Provide the [x, y] coordinate of the cell's center where the given text is located.  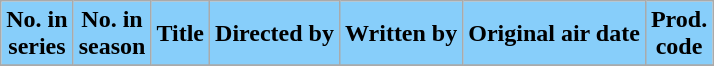
Original air date [554, 34]
No. inseason [112, 34]
Prod.code [678, 34]
Title [180, 34]
Directed by [275, 34]
Written by [400, 34]
No. inseries [37, 34]
